Find where the given text appears and provide that cell's center as (X, Y) coordinate. 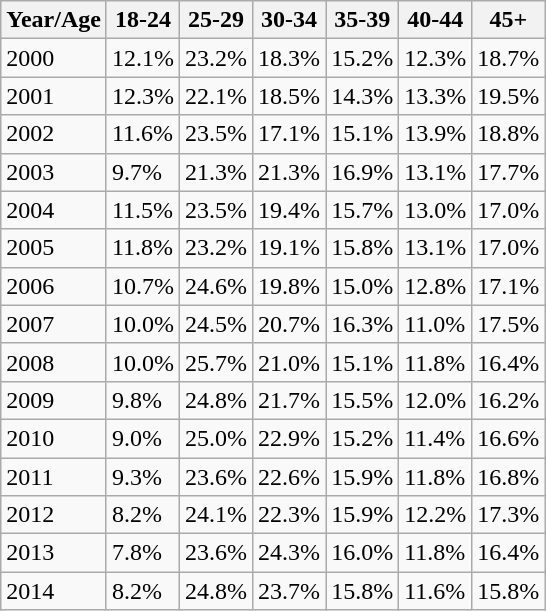
11.4% (436, 438)
2010 (54, 438)
2001 (54, 96)
2009 (54, 400)
2008 (54, 362)
17.3% (508, 515)
2004 (54, 210)
25.7% (216, 362)
18.5% (290, 96)
18.8% (508, 134)
2006 (54, 286)
2011 (54, 477)
9.3% (142, 477)
10.7% (142, 286)
7.8% (142, 553)
35-39 (362, 20)
24.3% (290, 553)
25.0% (216, 438)
25-29 (216, 20)
16.9% (362, 172)
2000 (54, 58)
18-24 (142, 20)
12.2% (436, 515)
21.0% (290, 362)
16.2% (508, 400)
12.8% (436, 286)
19.1% (290, 248)
24.1% (216, 515)
18.7% (508, 58)
16.3% (362, 324)
2003 (54, 172)
11.0% (436, 324)
12.1% (142, 58)
21.7% (290, 400)
19.8% (290, 286)
15.0% (362, 286)
23.7% (290, 591)
2007 (54, 324)
9.8% (142, 400)
17.7% (508, 172)
30-34 (290, 20)
12.0% (436, 400)
17.5% (508, 324)
18.3% (290, 58)
2014 (54, 591)
40-44 (436, 20)
24.5% (216, 324)
24.6% (216, 286)
13.9% (436, 134)
45+ (508, 20)
15.7% (362, 210)
16.6% (508, 438)
9.0% (142, 438)
2005 (54, 248)
22.1% (216, 96)
14.3% (362, 96)
13.0% (436, 210)
20.7% (290, 324)
13.3% (436, 96)
16.0% (362, 553)
2013 (54, 553)
15.5% (362, 400)
2012 (54, 515)
22.6% (290, 477)
11.5% (142, 210)
2002 (54, 134)
22.9% (290, 438)
9.7% (142, 172)
19.5% (508, 96)
19.4% (290, 210)
Year/Age (54, 20)
22.3% (290, 515)
16.8% (508, 477)
